Detect which cell encompasses the target text, then output its (X, Y) center coordinate. 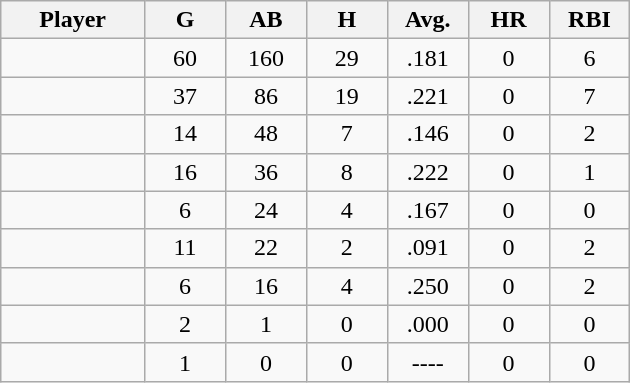
36 (266, 172)
86 (266, 96)
H (346, 20)
.091 (428, 248)
22 (266, 248)
.146 (428, 134)
G (186, 20)
RBI (590, 20)
48 (266, 134)
.000 (428, 324)
8 (346, 172)
14 (186, 134)
Player (73, 20)
.222 (428, 172)
HR (508, 20)
29 (346, 58)
11 (186, 248)
.181 (428, 58)
160 (266, 58)
19 (346, 96)
---- (428, 362)
.221 (428, 96)
AB (266, 20)
37 (186, 96)
60 (186, 58)
24 (266, 210)
.167 (428, 210)
Avg. (428, 20)
.250 (428, 286)
